Find where the given text appears and provide that cell's center as [X, Y] coordinate. 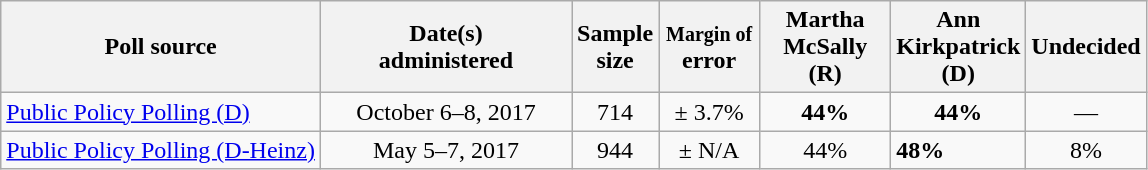
Margin oferror [710, 47]
714 [616, 112]
944 [616, 150]
Public Policy Polling (D-Heinz) [161, 150]
Samplesize [616, 47]
8% [1086, 150]
48% [958, 150]
Undecided [1086, 47]
Date(s)administered [446, 47]
— [1086, 112]
AnnKirkpatrick (D) [958, 47]
October 6–8, 2017 [446, 112]
± N/A [710, 150]
May 5–7, 2017 [446, 150]
Public Policy Polling (D) [161, 112]
± 3.7% [710, 112]
Poll source [161, 47]
MarthaMcSally (R) [826, 47]
